Output the (X, Y) coordinate of the center of the cell containing the given text.  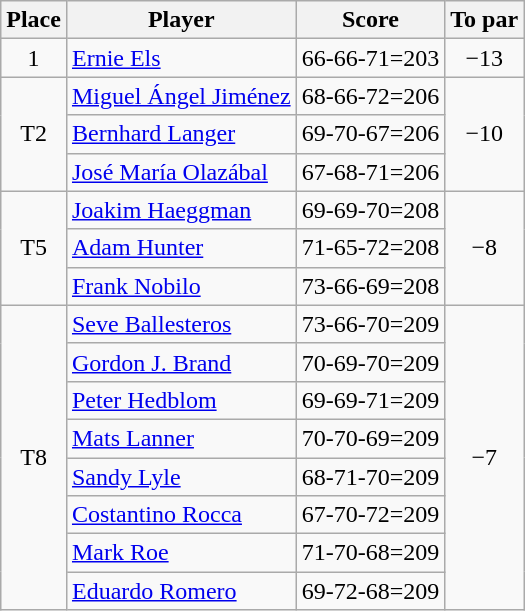
73-66-70=209 (370, 324)
70-69-70=209 (370, 362)
Score (370, 20)
José María Olazábal (181, 172)
68-71-70=209 (370, 477)
T8 (34, 457)
69-72-68=209 (370, 591)
69-69-70=208 (370, 210)
73-66-69=208 (370, 286)
69-70-67=206 (370, 134)
Eduardo Romero (181, 591)
Mark Roe (181, 553)
67-70-72=209 (370, 515)
To par (484, 20)
Peter Hedblom (181, 400)
Gordon J. Brand (181, 362)
−10 (484, 134)
Joakim Haeggman (181, 210)
71-70-68=209 (370, 553)
Bernhard Langer (181, 134)
Mats Lanner (181, 438)
70-70-69=209 (370, 438)
66-66-71=203 (370, 58)
Adam Hunter (181, 248)
Ernie Els (181, 58)
−7 (484, 457)
1 (34, 58)
Sandy Lyle (181, 477)
68-66-72=206 (370, 96)
Frank Nobilo (181, 286)
Seve Ballesteros (181, 324)
71-65-72=208 (370, 248)
T2 (34, 134)
69-69-71=209 (370, 400)
−13 (484, 58)
−8 (484, 248)
T5 (34, 248)
67-68-71=206 (370, 172)
Place (34, 20)
Costantino Rocca (181, 515)
Player (181, 20)
Miguel Ángel Jiménez (181, 96)
